Detect which cell encompasses the target text, then output its [x, y] center coordinate. 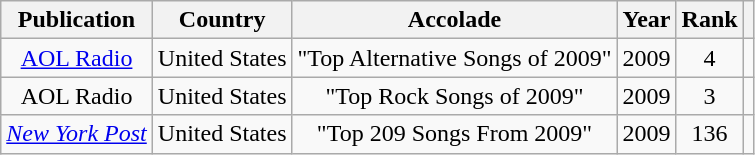
Accolade [454, 20]
New York Post [77, 134]
4 [710, 58]
"Top 209 Songs From 2009" [454, 134]
136 [710, 134]
"Top Rock Songs of 2009" [454, 96]
Country [222, 20]
Year [646, 20]
"Top Alternative Songs of 2009" [454, 58]
Rank [710, 20]
3 [710, 96]
Publication [77, 20]
